Locate the cell with the specified text and output its (X, Y) center coordinate. 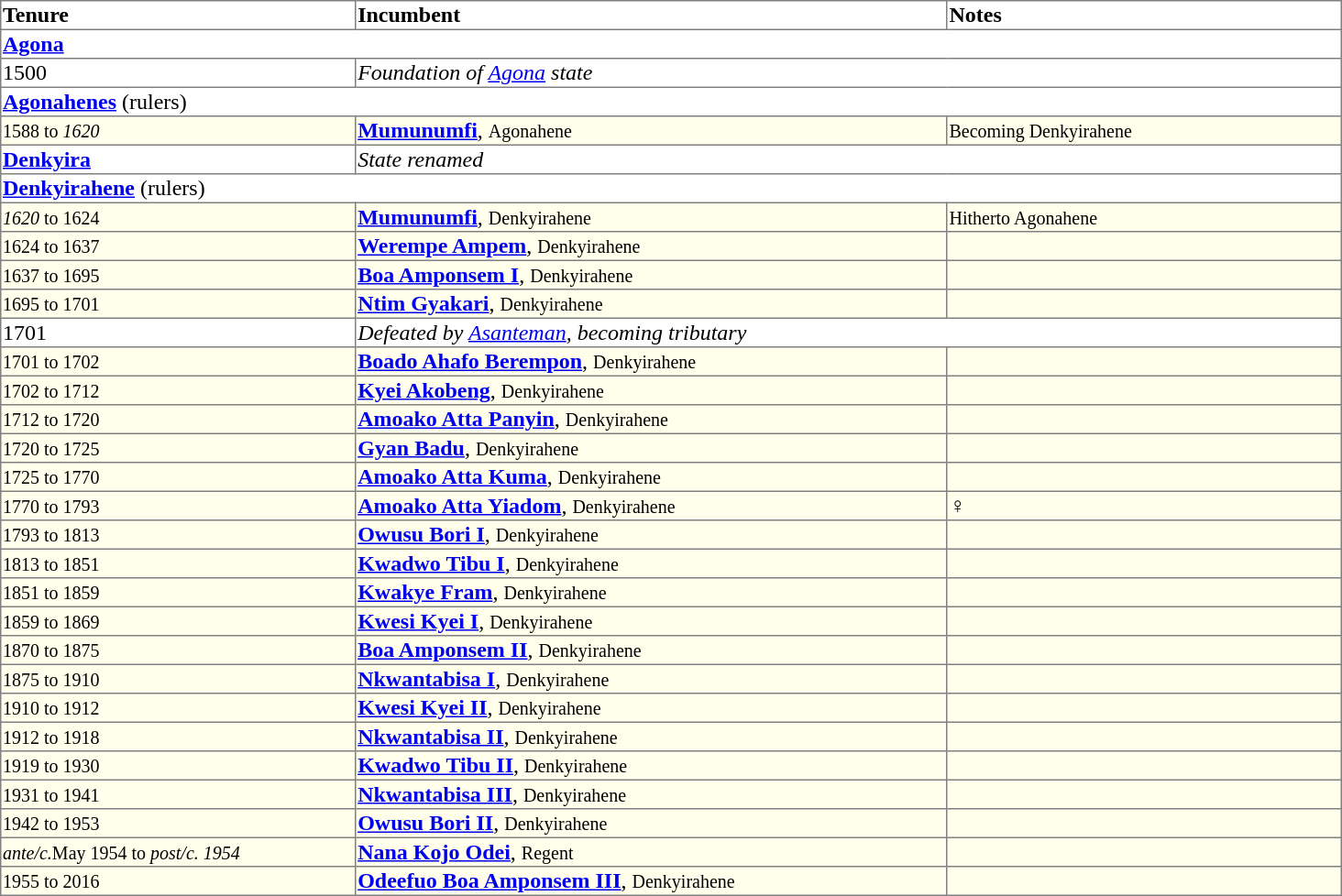
Foundation of Agona state (849, 73)
1695 to 1701 (178, 304)
Denkyirahene (rulers) (671, 189)
Nana Kojo Odei, Regent (651, 852)
Agona (671, 44)
1725 to 1770 (178, 477)
Boa Amponsem I, Denkyirahene (651, 275)
Hitherto Agonahene (1144, 217)
1955 to 2016 (178, 881)
Kwadwo Tibu II, Denkyirahene (651, 766)
♀ (1144, 506)
1851 to 1859 (178, 593)
Becoming Denkyirahene (1144, 131)
Boado Ahafo Berempon, Denkyirahene (651, 362)
Defeated by Asanteman, becoming tributary (849, 333)
1702 to 1712 (178, 390)
Mumunumfi, Agonahene (651, 131)
Ntim Gyakari, Denkyirahene (651, 304)
1859 to 1869 (178, 621)
1931 to 1941 (178, 794)
Kwesi Kyei I, Denkyirahene (651, 621)
Nkwantabisa II, Denkyirahene (651, 737)
Werempe Ampem, Denkyirahene (651, 246)
1500 (178, 73)
1620 to 1624 (178, 217)
1720 to 1725 (178, 448)
1712 to 1720 (178, 420)
Kyei Akobeng, Denkyirahene (651, 390)
Mumunumfi, Denkyirahene (651, 217)
Incumbent (651, 16)
Amoako Atta Panyin, Denkyirahene (651, 420)
Owusu Bori I, Denkyirahene (651, 535)
Amoako Atta Kuma, Denkyirahene (651, 477)
1701 (178, 333)
Amoako Atta Yiadom, Denkyirahene (651, 506)
ante/c.May 1954 to post/c. 1954 (178, 852)
State renamed (849, 159)
Notes (1144, 16)
1770 to 1793 (178, 506)
Owusu Bori II, Denkyirahene (651, 824)
Gyan Badu, Denkyirahene (651, 448)
1793 to 1813 (178, 535)
Kwadwo Tibu I, Denkyirahene (651, 563)
1588 to 1620 (178, 131)
1624 to 1637 (178, 246)
Kwakye Fram, Denkyirahene (651, 593)
Nkwantabisa III, Denkyirahene (651, 794)
1870 to 1875 (178, 650)
Tenure (178, 16)
Denkyira (178, 159)
1919 to 1930 (178, 766)
1875 to 1910 (178, 679)
Boa Amponsem II, Denkyirahene (651, 650)
1912 to 1918 (178, 737)
Nkwantabisa I, Denkyirahene (651, 679)
Agonahenes (rulers) (671, 102)
1701 to 1702 (178, 362)
1910 to 1912 (178, 708)
1942 to 1953 (178, 824)
Odeefuo Boa Amponsem III, Denkyirahene (651, 881)
1637 to 1695 (178, 275)
1813 to 1851 (178, 563)
Kwesi Kyei II, Denkyirahene (651, 708)
